Return the [X, Y] coordinate for the center point of the cell that contains the specified text.  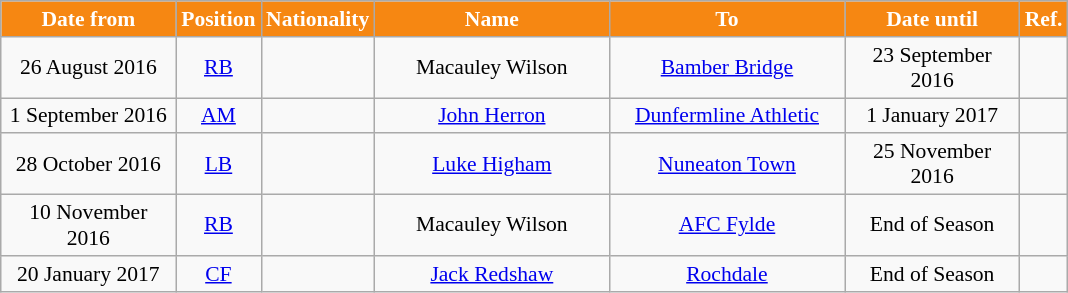
Date from [88, 19]
1 September 2016 [88, 116]
Jack Redshaw [492, 274]
Date until [932, 19]
Dunfermline Athletic [726, 116]
Nuneaton Town [726, 164]
20 January 2017 [88, 274]
Rochdale [726, 274]
Nationality [318, 19]
Name [492, 19]
1 January 2017 [932, 116]
LB [218, 164]
To [726, 19]
John Herron [492, 116]
10 November 2016 [88, 226]
23 September 2016 [932, 68]
Position [218, 19]
Ref. [1044, 19]
Bamber Bridge [726, 68]
25 November 2016 [932, 164]
AM [218, 116]
26 August 2016 [88, 68]
AFC Fylde [726, 226]
28 October 2016 [88, 164]
Luke Higham [492, 164]
CF [218, 274]
